Return (x, y) of the center of cell containing provided text 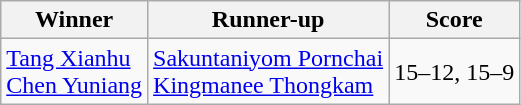
Tang Xianhu Chen Yuniang (74, 72)
Score (454, 20)
Runner-up (268, 20)
Winner (74, 20)
15–12, 15–9 (454, 72)
Sakuntaniyom Pornchai Kingmanee Thongkam (268, 72)
